Output the [X, Y] coordinate of the center of the cell containing the given text.  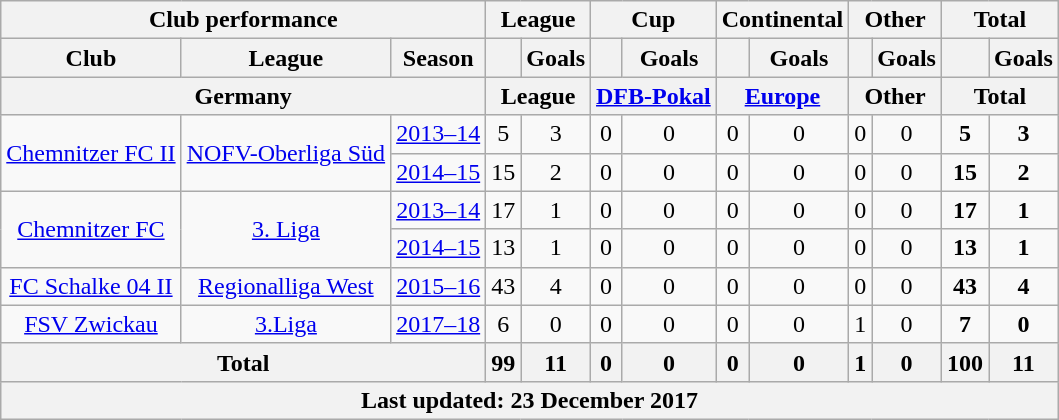
3.Liga [286, 324]
Cup [654, 20]
FSV Zwickau [91, 324]
DFB-Pokal [654, 96]
2017–18 [438, 324]
Europe [782, 96]
3. Liga [286, 229]
Last updated: 23 December 2017 [530, 400]
2015–16 [438, 286]
FC Schalke 04 II [91, 286]
Club [91, 58]
Continental [782, 20]
Germany [244, 96]
Club performance [244, 20]
Chemnitzer FC [91, 229]
NOFV-Oberliga Süd [286, 153]
Regionalliga West [286, 286]
Chemnitzer FC II [91, 153]
Season [438, 58]
99 [504, 362]
7 [964, 324]
6 [504, 324]
100 [964, 362]
